Identify which cell holds the provided text, then report its (x, y) central coordinate. 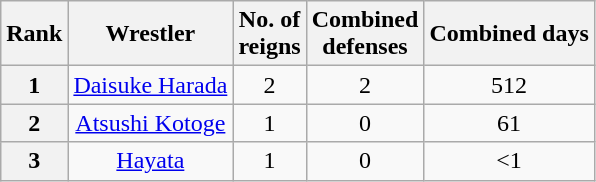
Combineddefenses (365, 34)
512 (509, 85)
Hayata (150, 161)
Daisuke Harada (150, 85)
Combined days (509, 34)
3 (34, 161)
Wrestler (150, 34)
<1 (509, 161)
Rank (34, 34)
Atsushi Kotoge (150, 123)
No. ofreigns (270, 34)
61 (509, 123)
